For the text-containing cell, return its midpoint in (x, y) coordinate format. 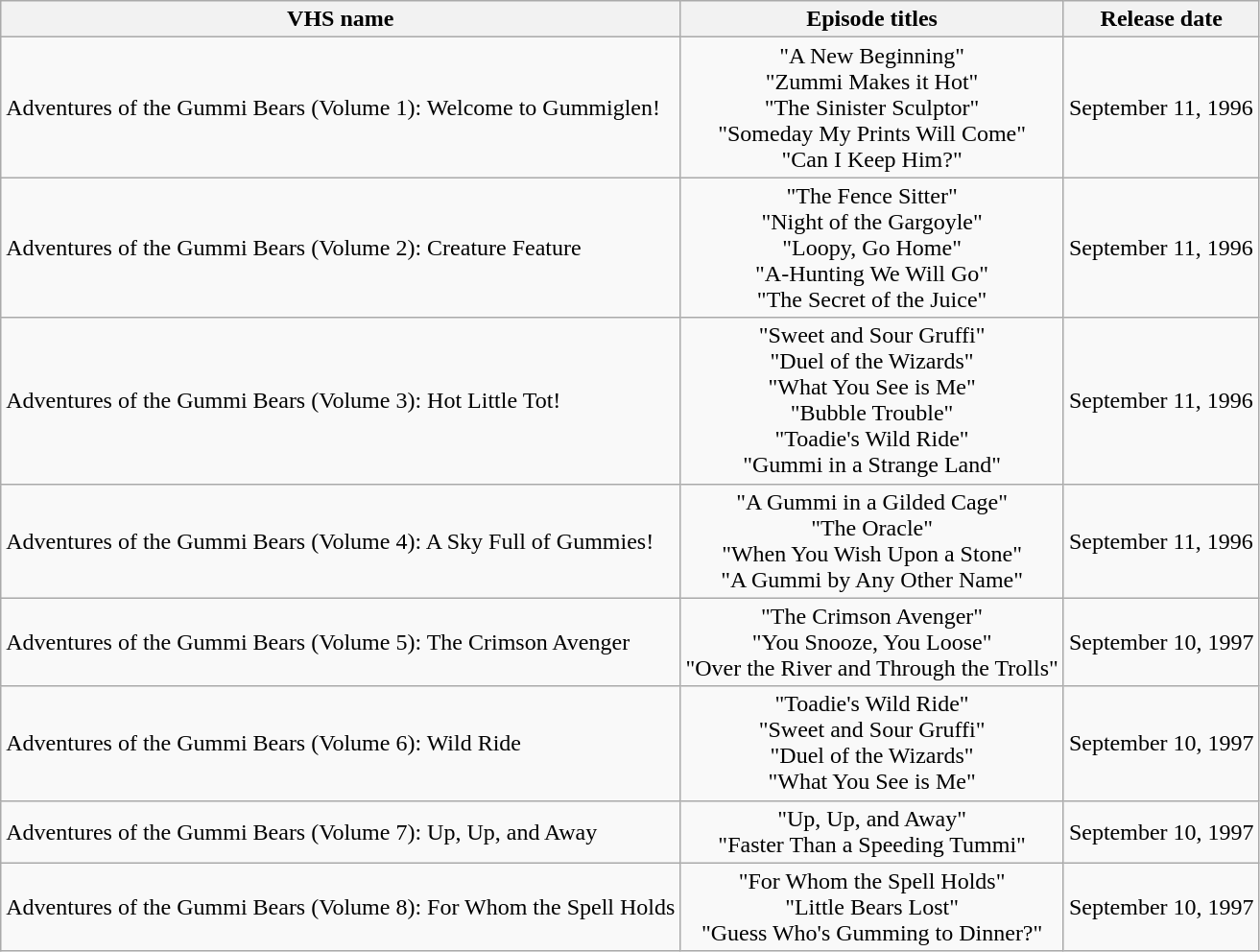
Adventures of the Gummi Bears (Volume 2): Creature Feature (341, 248)
Adventures of the Gummi Bears (Volume 3): Hot Little Tot! (341, 401)
"The Fence Sitter""Night of the Gargoyle""Loopy, Go Home""A-Hunting We Will Go""The Secret of the Juice" (872, 248)
"The Crimson Avenger""You Snooze, You Loose""Over the River and Through the Trolls" (872, 642)
"A Gummi in a Gilded Cage""The Oracle""When You Wish Upon a Stone""A Gummi by Any Other Name" (872, 541)
Adventures of the Gummi Bears (Volume 8): For Whom the Spell Holds (341, 907)
"Up, Up, and Away""Faster Than a Speeding Tummi" (872, 831)
"Sweet and Sour Gruffi""Duel of the Wizards""What You See is Me""Bubble Trouble""Toadie's Wild Ride""Gummi in a Strange Land" (872, 401)
Adventures of the Gummi Bears (Volume 5): The Crimson Avenger (341, 642)
"A New Beginning""Zummi Makes it Hot""The Sinister Sculptor""Someday My Prints Will Come""Can I Keep Him?" (872, 107)
VHS name (341, 19)
"Toadie's Wild Ride""Sweet and Sour Gruffi""Duel of the Wizards""What You See is Me" (872, 743)
Adventures of the Gummi Bears (Volume 6): Wild Ride (341, 743)
Adventures of the Gummi Bears (Volume 1): Welcome to Gummiglen! (341, 107)
Adventures of the Gummi Bears (Volume 7): Up, Up, and Away (341, 831)
Release date (1161, 19)
Episode titles (872, 19)
"For Whom the Spell Holds""Little Bears Lost""Guess Who's Gumming to Dinner?" (872, 907)
Adventures of the Gummi Bears (Volume 4): A Sky Full of Gummies! (341, 541)
